Extract the (X, Y) coordinate from the center of the cell holding the provided text.  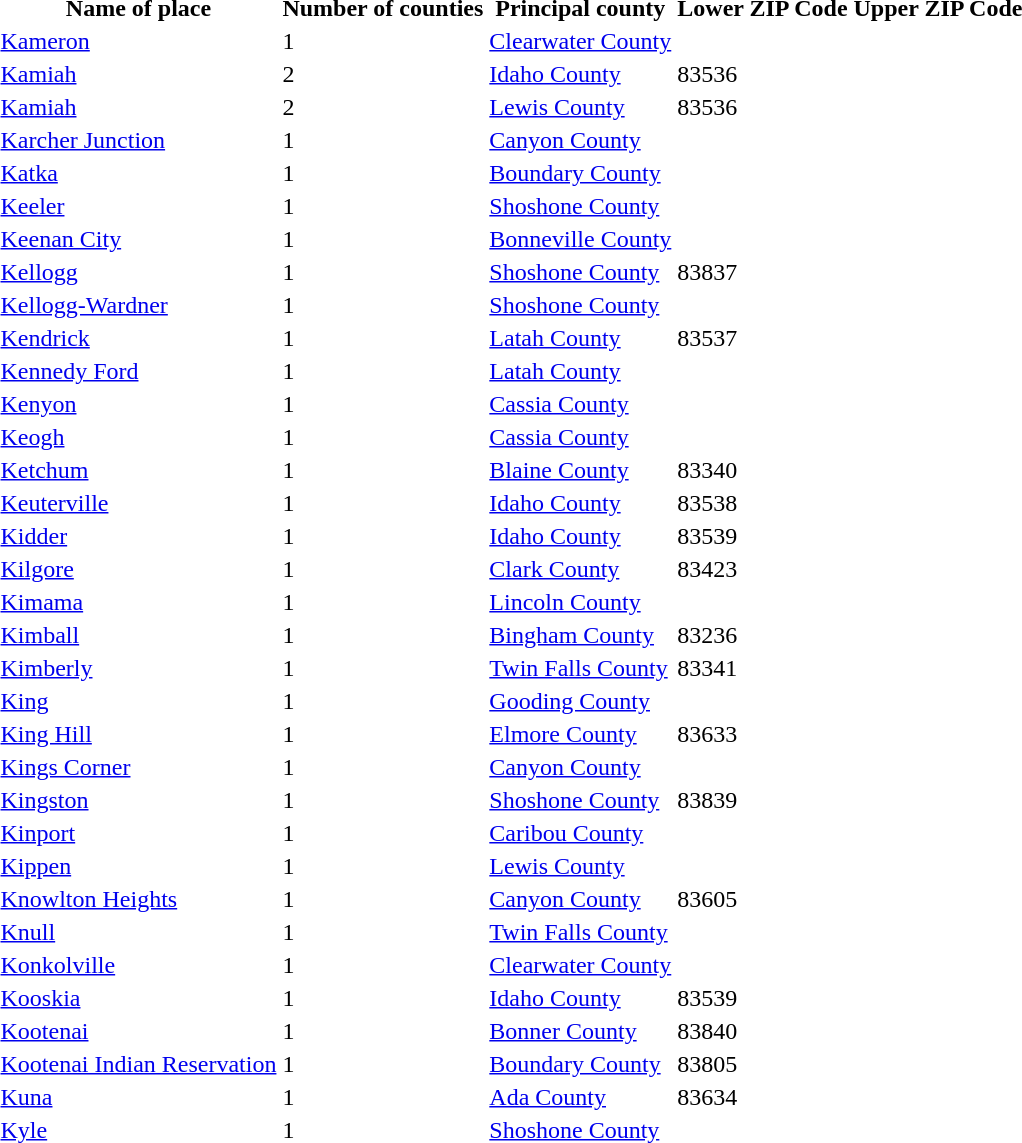
83839 (762, 800)
83634 (762, 1097)
83837 (762, 272)
Elmore County (580, 734)
83423 (762, 569)
83840 (762, 1031)
83341 (762, 668)
83538 (762, 503)
Gooding County (580, 701)
83236 (762, 635)
Lincoln County (580, 602)
Ada County (580, 1097)
Blaine County (580, 470)
83340 (762, 470)
83805 (762, 1064)
Clark County (580, 569)
83537 (762, 338)
Bonner County (580, 1031)
Bonneville County (580, 239)
Bingham County (580, 635)
83605 (762, 899)
Caribou County (580, 833)
83633 (762, 734)
